Provide the (X, Y) coordinate of the cell's center where the given text is located.  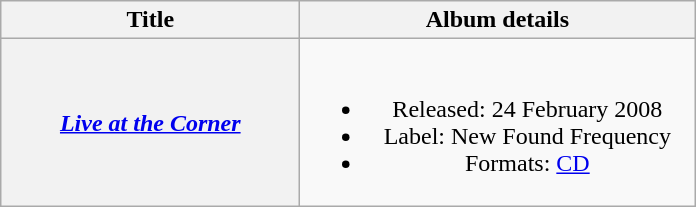
Released: 24 February 2008Label: New Found FrequencyFormats: CD (498, 122)
Title (150, 20)
Album details (498, 20)
Live at the Corner (150, 122)
